Return [x, y] of the center of cell containing provided text 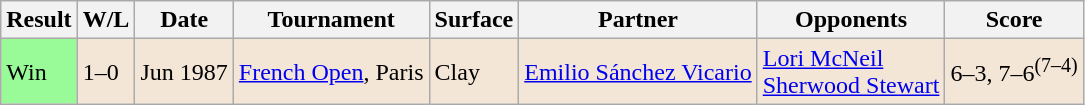
Emilio Sánchez Vicario [638, 72]
Surface [474, 20]
Result [39, 20]
Lori McNeil Sherwood Stewart [851, 72]
W/L [106, 20]
Tournament [331, 20]
French Open, Paris [331, 72]
Jun 1987 [184, 72]
1–0 [106, 72]
Opponents [851, 20]
Score [1014, 20]
Clay [474, 72]
Win [39, 72]
Partner [638, 20]
6–3, 7–6(7–4) [1014, 72]
Date [184, 20]
